Provide the (X, Y) coordinate of the cell's center where the given text is located.  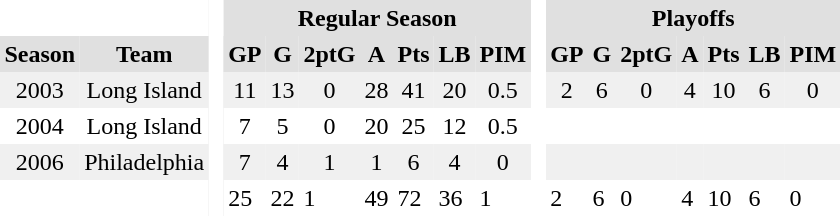
2003 (40, 90)
41 (414, 90)
36 (454, 198)
5 (282, 126)
PIM (503, 54)
2004 (40, 126)
Philadelphia (144, 162)
13 (282, 90)
22 (282, 198)
72 (414, 198)
Team (144, 54)
Regular Season (378, 18)
2006 (40, 162)
11 (245, 90)
49 (376, 198)
Season (40, 54)
12 (454, 126)
28 (376, 90)
